Search for the cell housing the specified text and yield its [x, y] center coordinate. 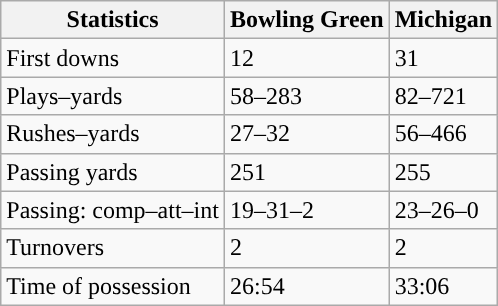
12 [306, 58]
Passing yards [113, 172]
58–283 [306, 96]
Rushes–yards [113, 134]
Michigan [443, 20]
Statistics [113, 20]
Bowling Green [306, 20]
23–26–0 [443, 210]
27–32 [306, 134]
First downs [113, 58]
251 [306, 172]
56–466 [443, 134]
26:54 [306, 286]
Plays–yards [113, 96]
Passing: comp–att–int [113, 210]
33:06 [443, 286]
Time of possession [113, 286]
Turnovers [113, 248]
82–721 [443, 96]
255 [443, 172]
19–31–2 [306, 210]
31 [443, 58]
